Scan for the cell matching the given text and deliver its [X, Y] coordinate at center. 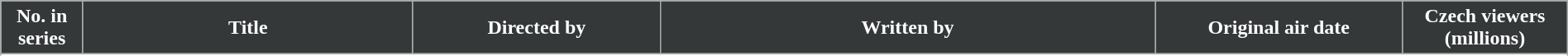
Directed by [536, 28]
No. inseries [42, 28]
Czech viewers(millions) [1485, 28]
Original air date [1279, 28]
Title [248, 28]
Written by [907, 28]
